Pinpoint the cell where the given text exists, returning its [X, Y] midpoint coordinate. 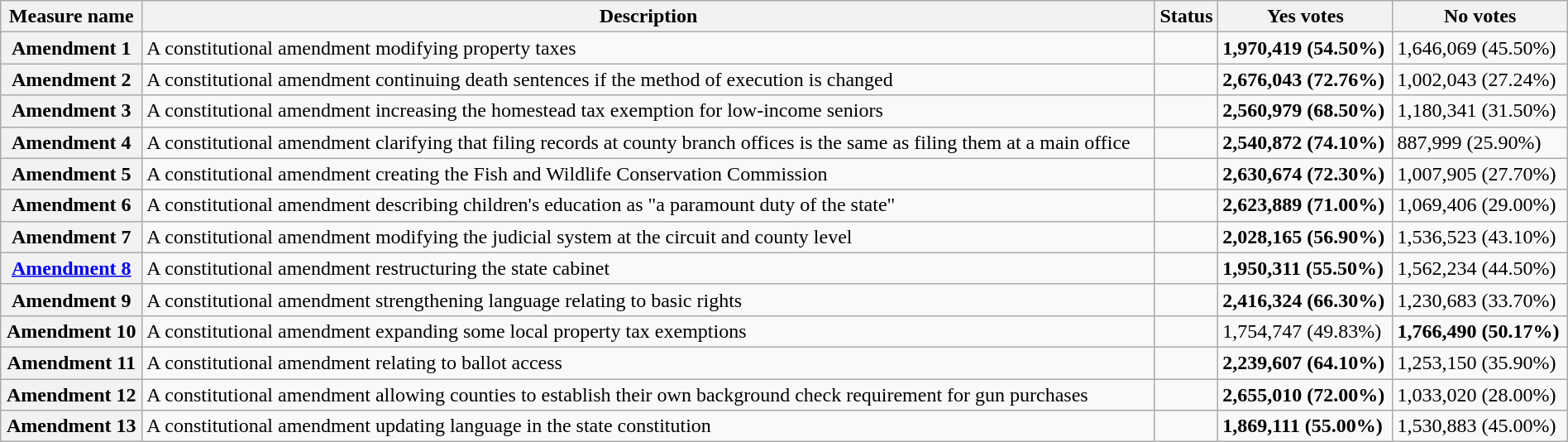
Amendment 8 [71, 268]
1,002,043 (27.24%) [1480, 79]
1,646,069 (45.50%) [1480, 48]
No votes [1480, 17]
1,033,020 (28.00%) [1480, 395]
1,230,683 (33.70%) [1480, 300]
2,655,010 (72.00%) [1305, 395]
Amendment 11 [71, 363]
2,560,979 (68.50%) [1305, 111]
2,623,889 (71.00%) [1305, 205]
2,540,872 (74.10%) [1305, 142]
1,180,341 (31.50%) [1480, 111]
1,970,419 (54.50%) [1305, 48]
Yes votes [1305, 17]
1,950,311 (55.50%) [1305, 268]
1,869,111 (55.00%) [1305, 426]
2,239,607 (64.10%) [1305, 363]
2,630,674 (72.30%) [1305, 174]
Amendment 7 [71, 237]
2,676,043 (72.76%) [1305, 79]
1,766,490 (50.17%) [1480, 331]
Measure name [71, 17]
Amendment 10 [71, 331]
A constitutional amendment strengthening language relating to basic rights [648, 300]
A constitutional amendment clarifying that filing records at county branch offices is the same as filing them at a main office [648, 142]
A constitutional amendment increasing the homestead tax exemption for low-income seniors [648, 111]
1,562,234 (44.50%) [1480, 268]
1,754,747 (49.83%) [1305, 331]
1,253,150 (35.90%) [1480, 363]
1,069,406 (29.00%) [1480, 205]
Status [1186, 17]
A constitutional amendment restructuring the state cabinet [648, 268]
Amendment 4 [71, 142]
Amendment 9 [71, 300]
2,028,165 (56.90%) [1305, 237]
Amendment 3 [71, 111]
Amendment 13 [71, 426]
1,536,523 (43.10%) [1480, 237]
A constitutional amendment modifying the judicial system at the circuit and county level [648, 237]
Amendment 12 [71, 395]
Amendment 1 [71, 48]
Amendment 5 [71, 174]
A constitutional amendment describing children's education as "a paramount duty of the state" [648, 205]
A constitutional amendment updating language in the state constitution [648, 426]
1,530,883 (45.00%) [1480, 426]
A constitutional amendment continuing death sentences if the method of execution is changed [648, 79]
1,007,905 (27.70%) [1480, 174]
2,416,324 (66.30%) [1305, 300]
Amendment 2 [71, 79]
A constitutional amendment expanding some local property tax exemptions [648, 331]
A constitutional amendment modifying property taxes [648, 48]
A constitutional amendment allowing counties to establish their own background check requirement for gun purchases [648, 395]
Description [648, 17]
A constitutional amendment relating to ballot access [648, 363]
A constitutional amendment creating the Fish and Wildlife Conservation Commission [648, 174]
887,999 (25.90%) [1480, 142]
Amendment 6 [71, 205]
